Detect which cell encompasses the target text, then output its [X, Y] center coordinate. 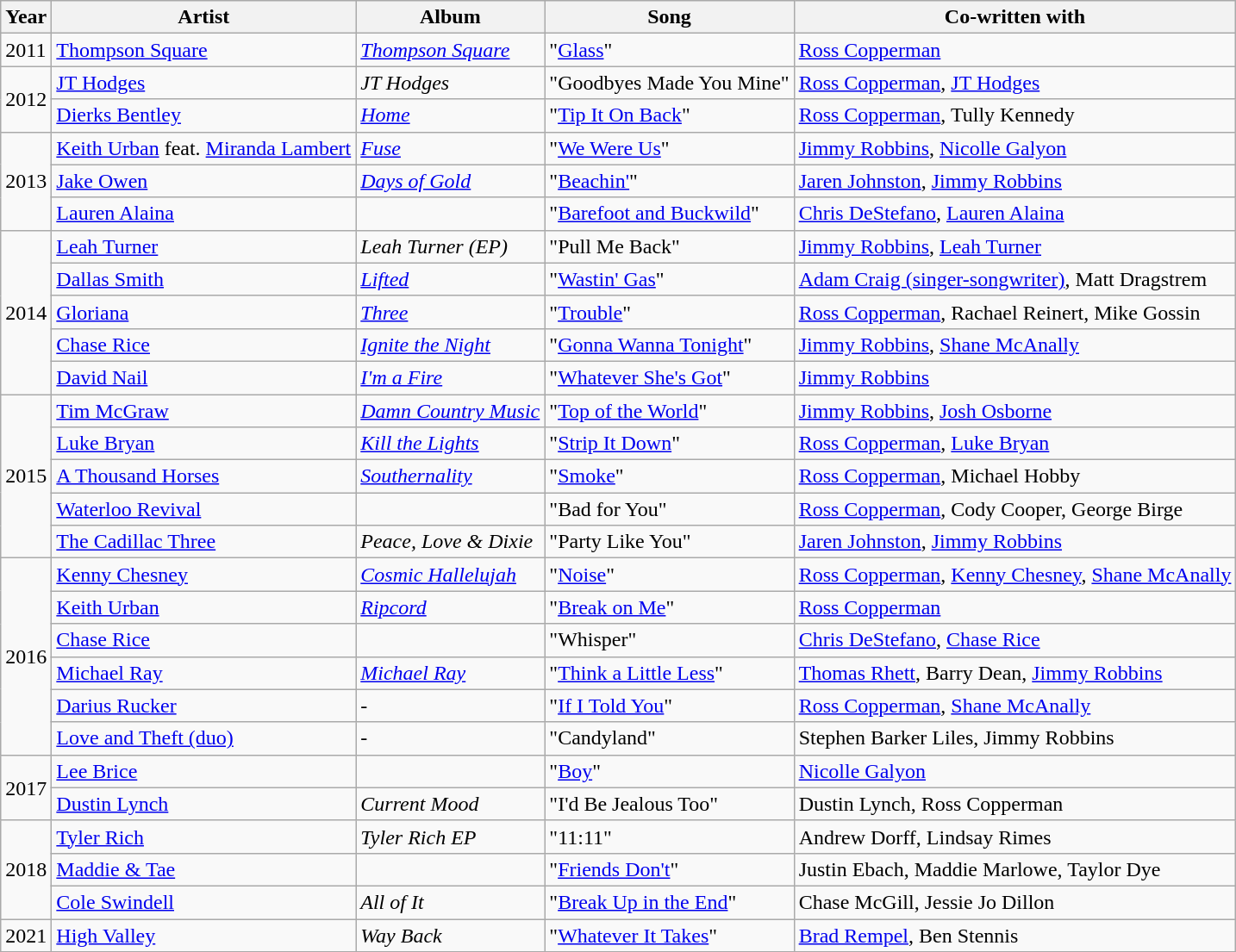
Jimmy Robbins, Josh Osborne [1015, 411]
"Beachin'" [669, 181]
"Candyland" [669, 738]
Tyler Rich [203, 837]
"Boy" [669, 771]
Love and Theft (duo) [203, 738]
Ross Copperman, Luke Bryan [1015, 444]
"Whatever She's Got" [669, 377]
2014 [26, 312]
Ross Copperman, JT Hodges [1015, 83]
Current Mood [450, 804]
Lee Brice [203, 771]
Darius Rucker [203, 706]
2013 [26, 181]
Adam Craig (singer-songwriter), Matt Dragstrem [1015, 279]
Maddie & Tae [203, 869]
Dierks Bentley [203, 115]
Luke Bryan [203, 444]
Ross Copperman, Tully Kennedy [1015, 115]
Kenny Chesney [203, 575]
Cosmic Hallelujah [450, 575]
Keith Urban [203, 607]
"Smoke" [669, 476]
"Pull Me Back" [669, 246]
2011 [26, 50]
Way Back [450, 935]
Southernality [450, 476]
Kill the Lights [450, 444]
2018 [26, 869]
Jake Owen [203, 181]
"Think a Little Less" [669, 673]
Lifted [450, 279]
"Bad for You" [669, 509]
"Noise" [669, 575]
Nicolle Galyon [1015, 771]
2021 [26, 935]
Artist [203, 17]
Tim McGraw [203, 411]
Leah Turner [203, 246]
"Whisper" [669, 640]
Chris DeStefano, Chase Rice [1015, 640]
"I'd Be Jealous Too" [669, 804]
Album [450, 17]
Brad Rempel, Ben Stennis [1015, 935]
Ross Copperman, Shane McAnally [1015, 706]
Cole Swindell [203, 902]
Ross Copperman, Rachael Reinert, Mike Gossin [1015, 312]
Leah Turner (EP) [450, 246]
Ripcord [450, 607]
"Party Like You" [669, 542]
Lauren Alaina [203, 214]
"Whatever It Takes" [669, 935]
Ignite the Night [450, 345]
All of It [450, 902]
"11:11" [669, 837]
High Valley [203, 935]
"Strip It Down" [669, 444]
I'm a Fire [450, 377]
Home [450, 115]
Dallas Smith [203, 279]
Ross Copperman, Michael Hobby [1015, 476]
"If I Told You" [669, 706]
"Top of the World" [669, 411]
Dustin Lynch, Ross Copperman [1015, 804]
A Thousand Horses [203, 476]
"Wastin' Gas" [669, 279]
"Trouble" [669, 312]
Jimmy Robbins [1015, 377]
Ross Copperman, Kenny Chesney, Shane McAnally [1015, 575]
Peace, Love & Dixie [450, 542]
Ross Copperman, Cody Cooper, George Birge [1015, 509]
Tyler Rich EP [450, 837]
"Break on Me" [669, 607]
Waterloo Revival [203, 509]
Justin Ebach, Maddie Marlowe, Taylor Dye [1015, 869]
Jimmy Robbins, Leah Turner [1015, 246]
David Nail [203, 377]
Fuse [450, 148]
Chris DeStefano, Lauren Alaina [1015, 214]
"Glass" [669, 50]
"We Were Us" [669, 148]
Keith Urban feat. Miranda Lambert [203, 148]
"Break Up in the End" [669, 902]
Jimmy Robbins, Nicolle Galyon [1015, 148]
"Barefoot and Buckwild" [669, 214]
"Tip It On Back" [669, 115]
Year [26, 17]
2017 [26, 787]
Chase McGill, Jessie Jo Dillon [1015, 902]
Damn Country Music [450, 411]
Thomas Rhett, Barry Dean, Jimmy Robbins [1015, 673]
Co-written with [1015, 17]
"Goodbyes Made You Mine" [669, 83]
Gloriana [203, 312]
2015 [26, 476]
Stephen Barker Liles, Jimmy Robbins [1015, 738]
Jimmy Robbins, Shane McAnally [1015, 345]
Andrew Dorff, Lindsay Rimes [1015, 837]
"Friends Don't" [669, 869]
2016 [26, 656]
Days of Gold [450, 181]
The Cadillac Three [203, 542]
"Gonna Wanna Tonight" [669, 345]
Dustin Lynch [203, 804]
Song [669, 17]
2012 [26, 99]
Three [450, 312]
